Determine the (X, Y) coordinate at the center of the cell enclosing the given text.  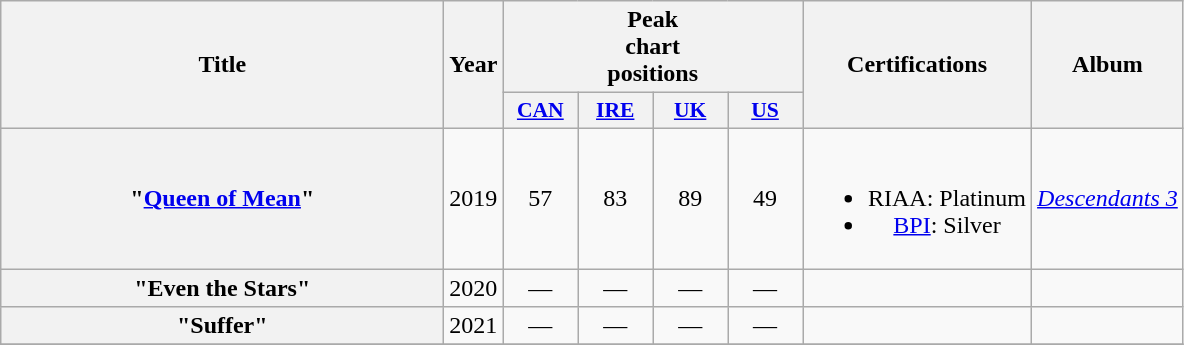
"Suffer" (222, 326)
US (766, 111)
89 (690, 198)
49 (766, 198)
Title (222, 65)
Year (474, 65)
Album (1108, 65)
57 (540, 198)
2019 (474, 198)
Certifications (916, 65)
IRE (616, 111)
UK (690, 111)
"Even the Stars" (222, 287)
RIAA: PlatinumBPI: Silver (916, 198)
83 (616, 198)
"Queen of Mean" (222, 198)
Peakchartpositions (653, 47)
2021 (474, 326)
Descendants 3 (1108, 198)
2020 (474, 287)
CAN (540, 111)
